Locate the cell with the specified text and output its [X, Y] center coordinate. 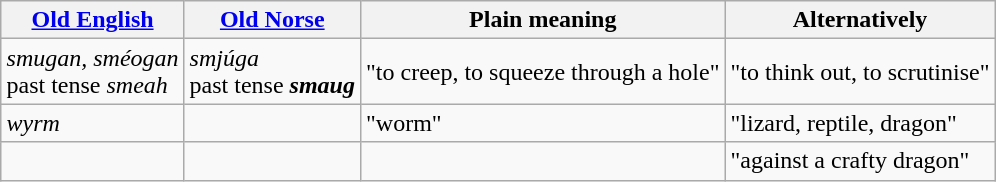
wyrm [92, 123]
Plain meaning [542, 20]
"to think out, to scrutinise" [860, 72]
Alternatively [860, 20]
"lizard, reptile, dragon" [860, 123]
smugan, sméoganpast tense smeah [92, 72]
"worm" [542, 123]
Old Norse [272, 20]
smjúgapast tense smaug [272, 72]
"to creep, to squeeze through a hole" [542, 72]
Old English [92, 20]
"against a crafty dragon" [860, 161]
